Pinpoint the cell where the given text exists, returning its (X, Y) midpoint coordinate. 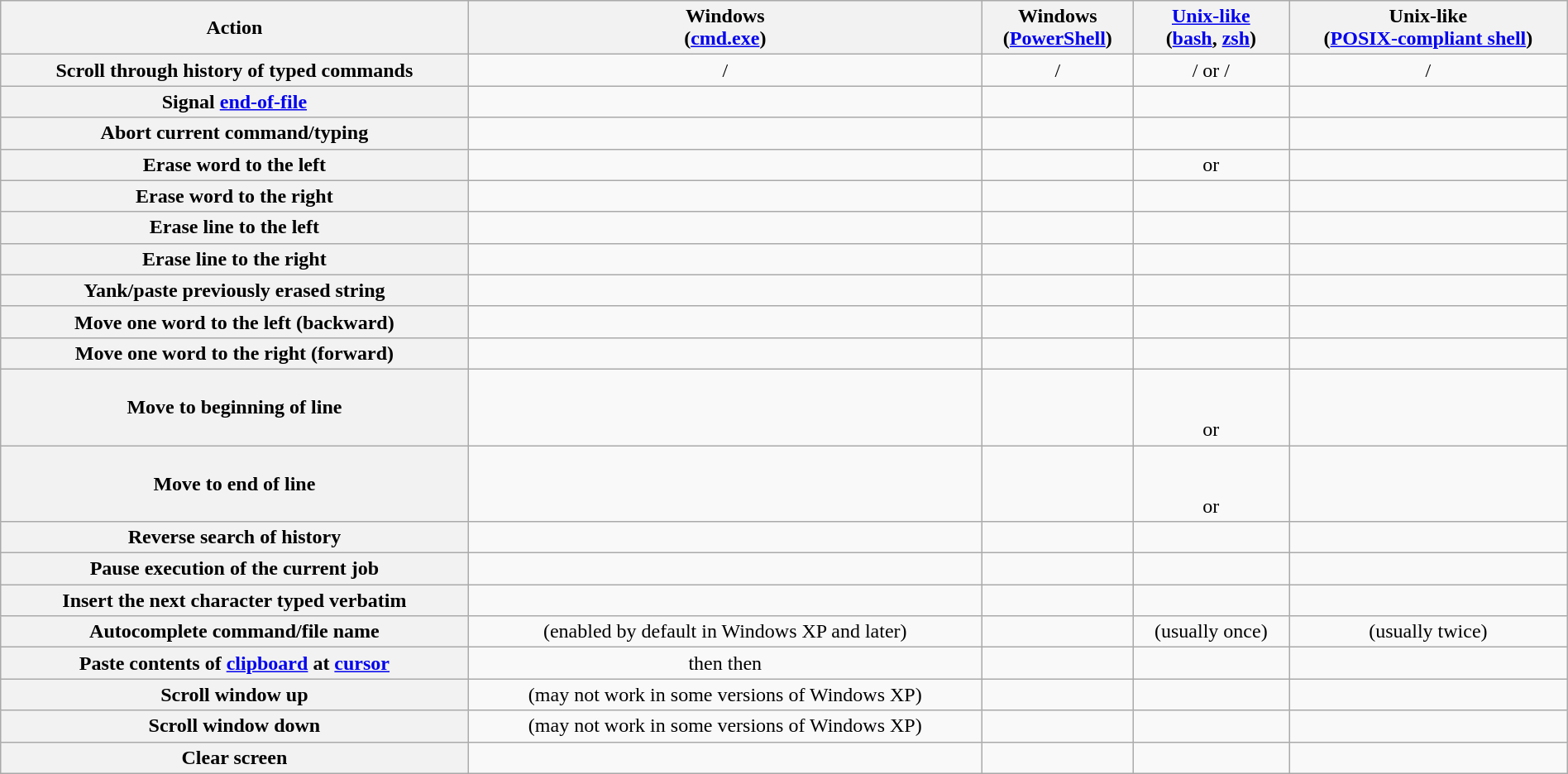
then then (725, 663)
Erase word to the left (235, 165)
Scroll window down (235, 726)
Reverse search of history (235, 537)
Move one word to the left (backward) (235, 322)
Erase word to the right (235, 196)
Unix-like(bash, zsh) (1211, 28)
Action (235, 28)
Pause execution of the current job (235, 569)
(usually twice) (1429, 632)
Erase line to the left (235, 227)
Signal end-of-file (235, 102)
/ or / (1211, 70)
(usually once) (1211, 632)
Unix-like(POSIX-compliant shell) (1429, 28)
Move one word to the right (forward) (235, 353)
Clear screen (235, 757)
Windows(cmd.exe) (725, 28)
Paste contents of clipboard at cursor (235, 663)
(enabled by default in Windows XP and later) (725, 632)
Autocomplete command/file name (235, 632)
Erase line to the right (235, 259)
Scroll window up (235, 695)
Move to beginning of line (235, 407)
Abort current command/typing (235, 133)
Move to end of line (235, 483)
Scroll through history of typed commands (235, 70)
Insert the next character typed verbatim (235, 600)
Windows(PowerShell) (1059, 28)
Yank/paste previously erased string (235, 290)
